Find where the given text appears and provide that cell's center as (x, y) coordinate. 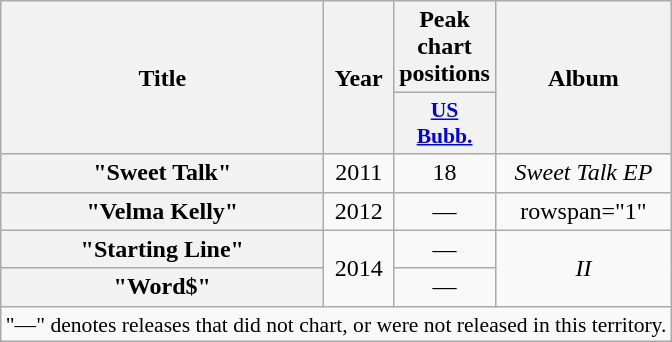
II (583, 268)
"Starting Line" (162, 249)
2014 (359, 268)
18 (445, 173)
rowspan="1" (583, 211)
"Velma Kelly" (162, 211)
Title (162, 78)
2012 (359, 211)
"Word$" (162, 287)
"—" denotes releases that did not chart, or were not released in this territory. (336, 324)
Peak chart positions (445, 47)
Album (583, 78)
"Sweet Talk" (162, 173)
Year (359, 78)
USBubb. (445, 124)
2011 (359, 173)
Sweet Talk EP (583, 173)
